Extract the (x, y) coordinate from the center of the cell holding the provided text.  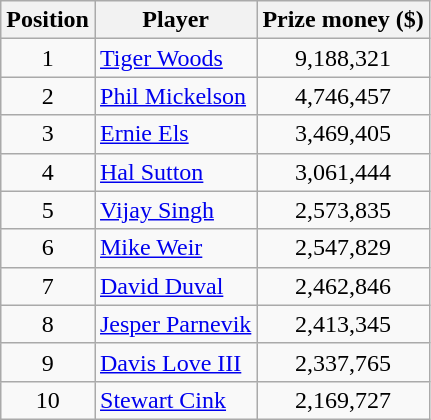
Davis Love III (175, 362)
3,061,444 (343, 172)
Position (48, 20)
2,337,765 (343, 362)
8 (48, 324)
Tiger Woods (175, 58)
2,169,727 (343, 400)
Mike Weir (175, 248)
3 (48, 134)
4 (48, 172)
9 (48, 362)
5 (48, 210)
9,188,321 (343, 58)
David Duval (175, 286)
Phil Mickelson (175, 96)
10 (48, 400)
2,573,835 (343, 210)
Vijay Singh (175, 210)
2,547,829 (343, 248)
6 (48, 248)
2,462,846 (343, 286)
Ernie Els (175, 134)
2,413,345 (343, 324)
4,746,457 (343, 96)
Hal Sutton (175, 172)
1 (48, 58)
Stewart Cink (175, 400)
7 (48, 286)
Prize money ($) (343, 20)
3,469,405 (343, 134)
Jesper Parnevik (175, 324)
Player (175, 20)
2 (48, 96)
